For the text-containing cell, return its midpoint in (x, y) coordinate format. 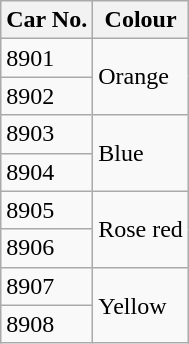
8904 (47, 172)
Orange (141, 77)
8901 (47, 58)
Yellow (141, 305)
8902 (47, 96)
Car No. (47, 20)
8903 (47, 134)
Colour (141, 20)
8907 (47, 286)
8906 (47, 248)
8908 (47, 324)
8905 (47, 210)
Rose red (141, 229)
Blue (141, 153)
